Detect which cell encompasses the target text, then output its (x, y) center coordinate. 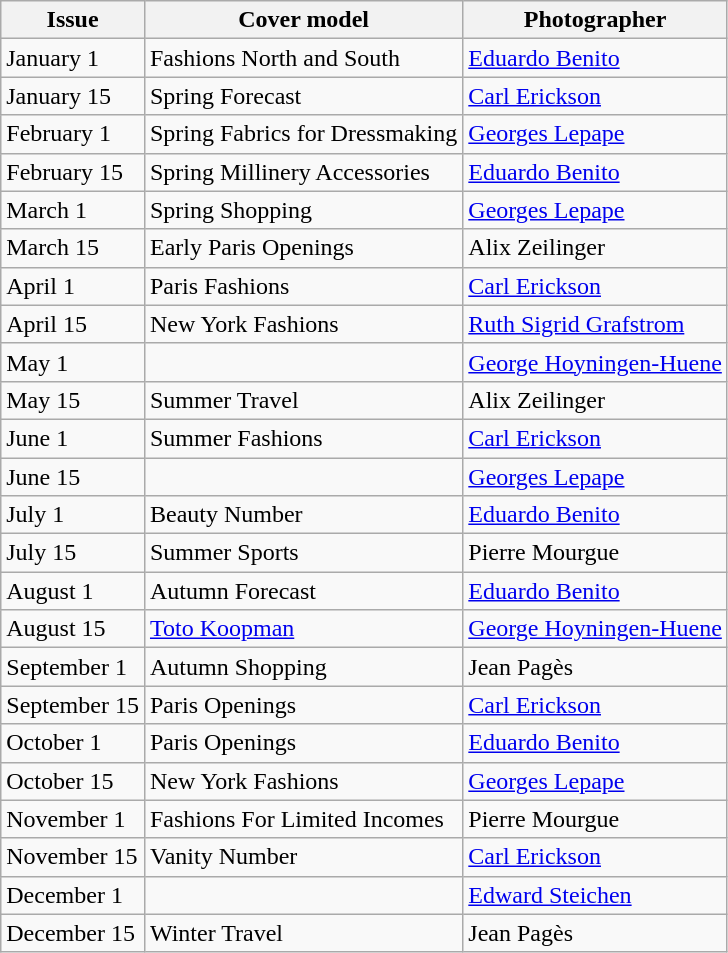
June 1 (73, 438)
Winter Travel (303, 933)
Early Paris Openings (303, 248)
January 1 (73, 58)
October 15 (73, 781)
April 15 (73, 324)
September 1 (73, 667)
February 15 (73, 172)
Spring Millinery Accessories (303, 172)
Summer Sports (303, 553)
August 1 (73, 591)
May 15 (73, 400)
February 1 (73, 134)
Autumn Shopping (303, 667)
May 1 (73, 362)
Autumn Forecast (303, 591)
Ruth Sigrid Grafstrom (596, 324)
Spring Forecast (303, 96)
November 15 (73, 857)
Photographer (596, 20)
March 15 (73, 248)
Fashions For Limited Incomes (303, 819)
July 15 (73, 553)
June 15 (73, 477)
Beauty Number (303, 515)
December 1 (73, 895)
December 15 (73, 933)
Toto Koopman (303, 629)
Cover model (303, 20)
Fashions North and South (303, 58)
August 15 (73, 629)
September 15 (73, 705)
March 1 (73, 210)
Summer Travel (303, 400)
October 1 (73, 743)
Spring Shopping (303, 210)
Spring Fabrics for Dressmaking (303, 134)
January 15 (73, 96)
July 1 (73, 515)
Vanity Number (303, 857)
Summer Fashions (303, 438)
Paris Fashions (303, 286)
Edward Steichen (596, 895)
November 1 (73, 819)
Issue (73, 20)
April 1 (73, 286)
